Detect which cell encompasses the target text, then output its (X, Y) center coordinate. 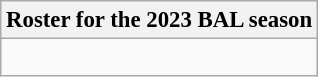
Roster for the 2023 BAL season (160, 20)
